Determine the (X, Y) coordinate at the center of the cell enclosing the given text.  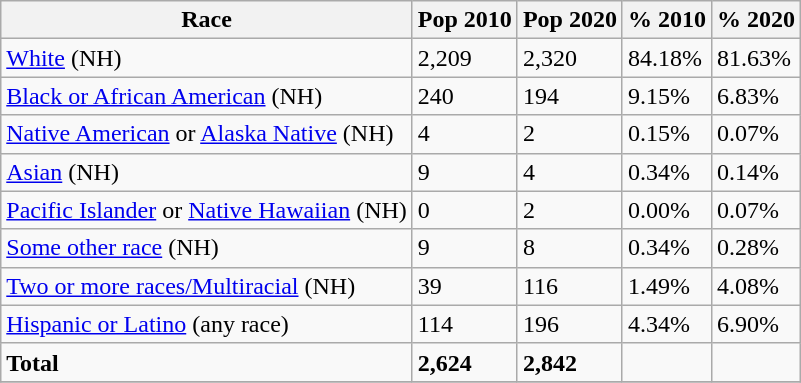
39 (464, 286)
4.08% (756, 286)
Asian (NH) (207, 172)
116 (570, 286)
2,842 (570, 362)
Pop 2010 (464, 20)
Some other race (NH) (207, 248)
% 2010 (666, 20)
Hispanic or Latino (any race) (207, 324)
194 (570, 96)
Native American or Alaska Native (NH) (207, 134)
84.18% (666, 58)
81.63% (756, 58)
0.00% (666, 210)
114 (464, 324)
8 (570, 248)
2,320 (570, 58)
0.28% (756, 248)
Pop 2020 (570, 20)
1.49% (666, 286)
% 2020 (756, 20)
4.34% (666, 324)
Race (207, 20)
Two or more races/Multiracial (NH) (207, 286)
Pacific Islander or Native Hawaiian (NH) (207, 210)
White (NH) (207, 58)
196 (570, 324)
9.15% (666, 96)
0.14% (756, 172)
0 (464, 210)
Total (207, 362)
2,209 (464, 58)
6.83% (756, 96)
6.90% (756, 324)
Black or African American (NH) (207, 96)
2,624 (464, 362)
0.15% (666, 134)
240 (464, 96)
